Pinpoint the cell where the given text exists, returning its (x, y) midpoint coordinate. 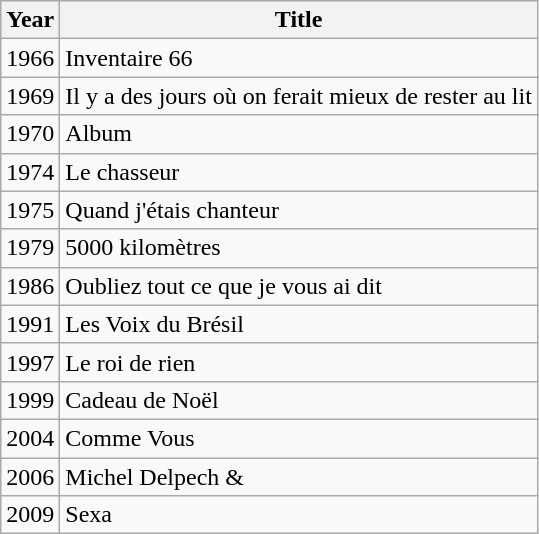
Le roi de rien (299, 362)
Year (30, 20)
Michel Delpech & (299, 477)
Quand j'étais chanteur (299, 210)
Le chasseur (299, 172)
1970 (30, 134)
Il y a des jours où on ferait mieux de rester au lit (299, 96)
Comme Vous (299, 438)
1975 (30, 210)
5000 kilomètres (299, 248)
Album (299, 134)
Les Voix du Brésil (299, 324)
1969 (30, 96)
Oubliez tout ce que je vous ai dit (299, 286)
2006 (30, 477)
1966 (30, 58)
1979 (30, 248)
1991 (30, 324)
1986 (30, 286)
1974 (30, 172)
2009 (30, 515)
1997 (30, 362)
Title (299, 20)
1999 (30, 400)
2004 (30, 438)
Cadeau de Noël (299, 400)
Sexa (299, 515)
Inventaire 66 (299, 58)
